For the text-containing cell, return its midpoint in [x, y] coordinate format. 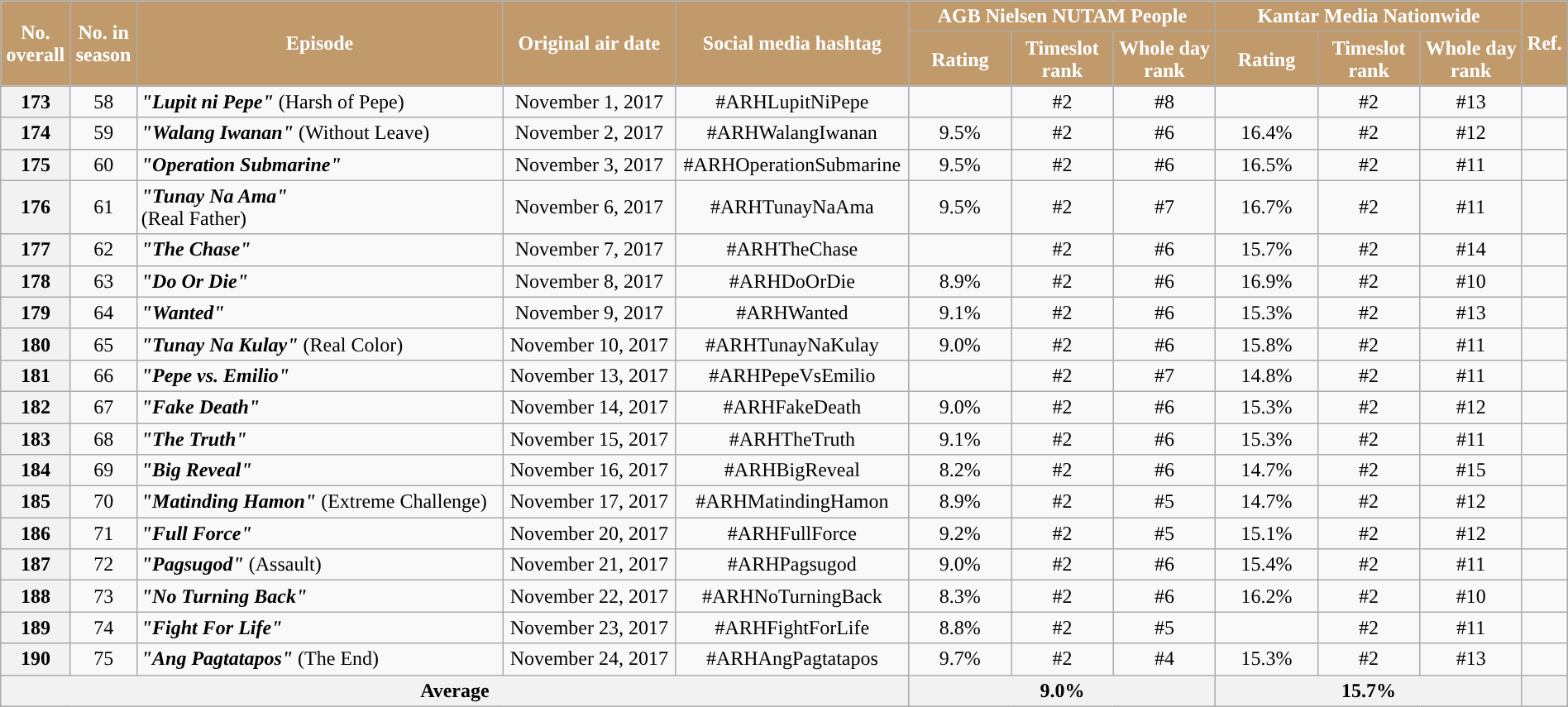
No. inseason [103, 43]
November 15, 2017 [589, 439]
71 [103, 533]
180 [36, 344]
70 [103, 502]
184 [36, 471]
"Fight For Life" [319, 628]
"Ang Pagtatapos" (The End) [319, 659]
8.8% [960, 628]
64 [103, 313]
#ARHTunayNaKulay [792, 344]
#8 [1164, 102]
#ARHPepeVsEmilio [792, 375]
"Lupit ni Pepe" (Harsh of Pepe) [319, 102]
November 24, 2017 [589, 659]
16.4% [1267, 133]
Original air date [589, 43]
#ARHMatindingHamon [792, 502]
November 9, 2017 [589, 313]
#ARHFakeDeath [792, 407]
181 [36, 375]
75 [103, 659]
#14 [1471, 250]
Kantar Media Nationwide [1370, 17]
#ARHOperationSubmarine [792, 165]
#ARHLupitNiPepe [792, 102]
16.9% [1267, 281]
November 3, 2017 [589, 165]
"Do Or Die" [319, 281]
"Big Reveal" [319, 471]
186 [36, 533]
185 [36, 502]
"Matinding Hamon" (Extreme Challenge) [319, 502]
15.1% [1267, 533]
November 21, 2017 [589, 565]
190 [36, 659]
58 [103, 102]
178 [36, 281]
15.8% [1267, 344]
#15 [1471, 471]
189 [36, 628]
"Operation Submarine" [319, 165]
November 1, 2017 [589, 102]
72 [103, 565]
61 [103, 207]
"The Chase" [319, 250]
Episode [319, 43]
67 [103, 407]
16.7% [1267, 207]
#ARHFightForLife [792, 628]
188 [36, 596]
"Pepe vs. Emilio" [319, 375]
9.2% [960, 533]
59 [103, 133]
No.overall [36, 43]
"The Truth" [319, 439]
"Pagsugod" (Assault) [319, 565]
60 [103, 165]
173 [36, 102]
68 [103, 439]
#ARHPagsugod [792, 565]
November 20, 2017 [589, 533]
176 [36, 207]
#ARHDoOrDie [792, 281]
183 [36, 439]
73 [103, 596]
#ARHAngPagtatapos [792, 659]
14.8% [1267, 375]
69 [103, 471]
"Walang Iwanan" (Without Leave) [319, 133]
Social media hashtag [792, 43]
"No Turning Back" [319, 596]
177 [36, 250]
November 6, 2017 [589, 207]
November 22, 2017 [589, 596]
November 13, 2017 [589, 375]
"Wanted" [319, 313]
66 [103, 375]
9.7% [960, 659]
November 14, 2017 [589, 407]
Average [455, 690]
November 8, 2017 [589, 281]
#ARHBigReveal [792, 471]
Ref. [1545, 43]
16.5% [1267, 165]
62 [103, 250]
#ARHTheTruth [792, 439]
AGB Nielsen NUTAM People [1062, 17]
#ARHTheChase [792, 250]
November 2, 2017 [589, 133]
#ARHWanted [792, 313]
174 [36, 133]
November 17, 2017 [589, 502]
#4 [1164, 659]
November 10, 2017 [589, 344]
#ARHFullForce [792, 533]
November 16, 2017 [589, 471]
November 23, 2017 [589, 628]
182 [36, 407]
74 [103, 628]
179 [36, 313]
65 [103, 344]
"Full Force" [319, 533]
63 [103, 281]
#ARHNoTurningBack [792, 596]
187 [36, 565]
November 7, 2017 [589, 250]
8.3% [960, 596]
16.2% [1267, 596]
#ARHTunayNaAma [792, 207]
"Tunay Na Ama"(Real Father) [319, 207]
"Tunay Na Kulay" (Real Color) [319, 344]
"Fake Death" [319, 407]
#ARHWalangIwanan [792, 133]
15.4% [1267, 565]
175 [36, 165]
8.2% [960, 471]
